Determine the [x, y] coordinate at the center of the cell enclosing the given text.  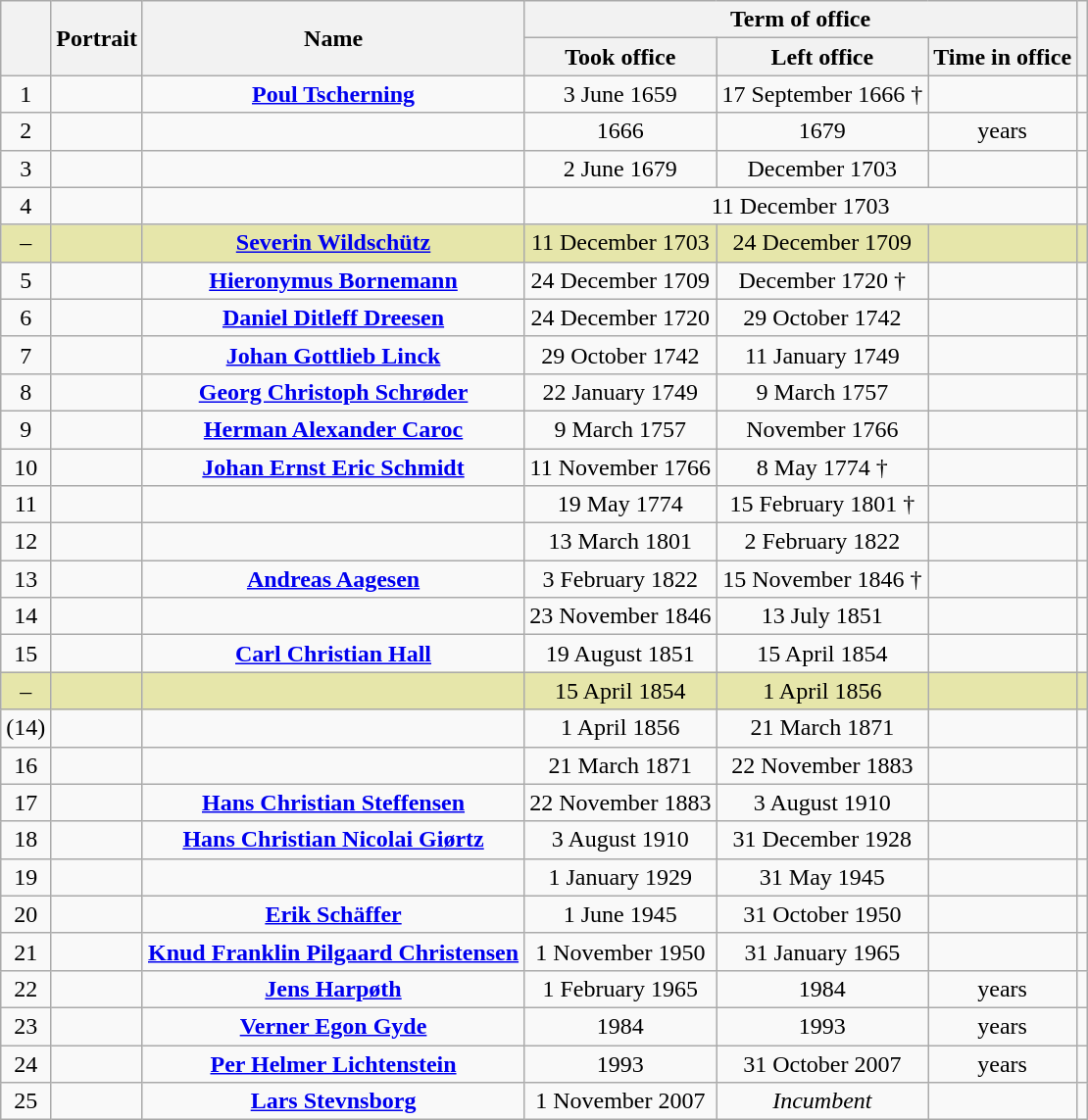
1679 [822, 131]
Carl Christian Hall [333, 654]
15 [25, 654]
24 December 1720 [620, 317]
1 February 1965 [620, 989]
Incumbent [822, 1101]
1 [25, 94]
Erik Schäffer [333, 914]
Time in office [1003, 57]
16 [25, 765]
(14) [25, 728]
Left office [822, 57]
23 [25, 1026]
Term of office [801, 20]
31 October 1950 [822, 914]
December 1703 [822, 169]
Took office [620, 57]
11 [25, 505]
24 [25, 1063]
20 [25, 914]
Verner Egon Gyde [333, 1026]
3 February 1822 [620, 579]
1 January 1929 [620, 877]
1 November 2007 [620, 1101]
23 November 1846 [620, 616]
Hans Christian Nicolai Giørtz [333, 840]
17 [25, 803]
19 [25, 877]
Daniel Ditleff Dreesen [333, 317]
Knud Franklin Pilgaard Christensen [333, 951]
21 [25, 951]
11 November 1766 [620, 467]
19 August 1851 [620, 654]
Hieronymus Bornemann [333, 280]
1 June 1945 [620, 914]
7 [25, 355]
5 [25, 280]
2 February 1822 [822, 542]
6 [25, 317]
December 1720 † [822, 280]
15 February 1801 † [822, 505]
25 [25, 1101]
2 [25, 131]
18 [25, 840]
31 May 1945 [822, 877]
4 [25, 206]
November 1766 [822, 429]
1 November 1950 [620, 951]
Georg Christoph Schrøder [333, 392]
8 [25, 392]
14 [25, 616]
11 January 1749 [822, 355]
Herman Alexander Caroc [333, 429]
Severin Wildschütz [333, 243]
Johan Ernst Eric Schmidt [333, 467]
1666 [620, 131]
31 January 1965 [822, 951]
13 July 1851 [822, 616]
17 September 1666 † [822, 94]
12 [25, 542]
Jens Harpøth [333, 989]
31 December 1928 [822, 840]
Per Helmer Lichtenstein [333, 1063]
Poul Tscherning [333, 94]
13 [25, 579]
Andreas Aagesen [333, 579]
13 March 1801 [620, 542]
Lars Stevnsborg [333, 1101]
3 [25, 169]
22 [25, 989]
10 [25, 467]
19 May 1774 [620, 505]
Johan Gottlieb Linck [333, 355]
9 [25, 429]
Portrait [97, 38]
15 November 1846 † [822, 579]
22 January 1749 [620, 392]
8 May 1774 † [822, 467]
Hans Christian Steffensen [333, 803]
2 June 1679 [620, 169]
3 June 1659 [620, 94]
31 October 2007 [822, 1063]
Name [333, 38]
